For the text-containing cell, return its midpoint in (x, y) coordinate format. 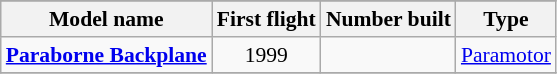
Paraborne Backplane (106, 55)
Model name (106, 19)
First flight (266, 19)
Type (506, 19)
Number built (388, 19)
Paramotor (506, 55)
1999 (266, 55)
